Find where the given text appears and provide that cell's center as [x, y] coordinate. 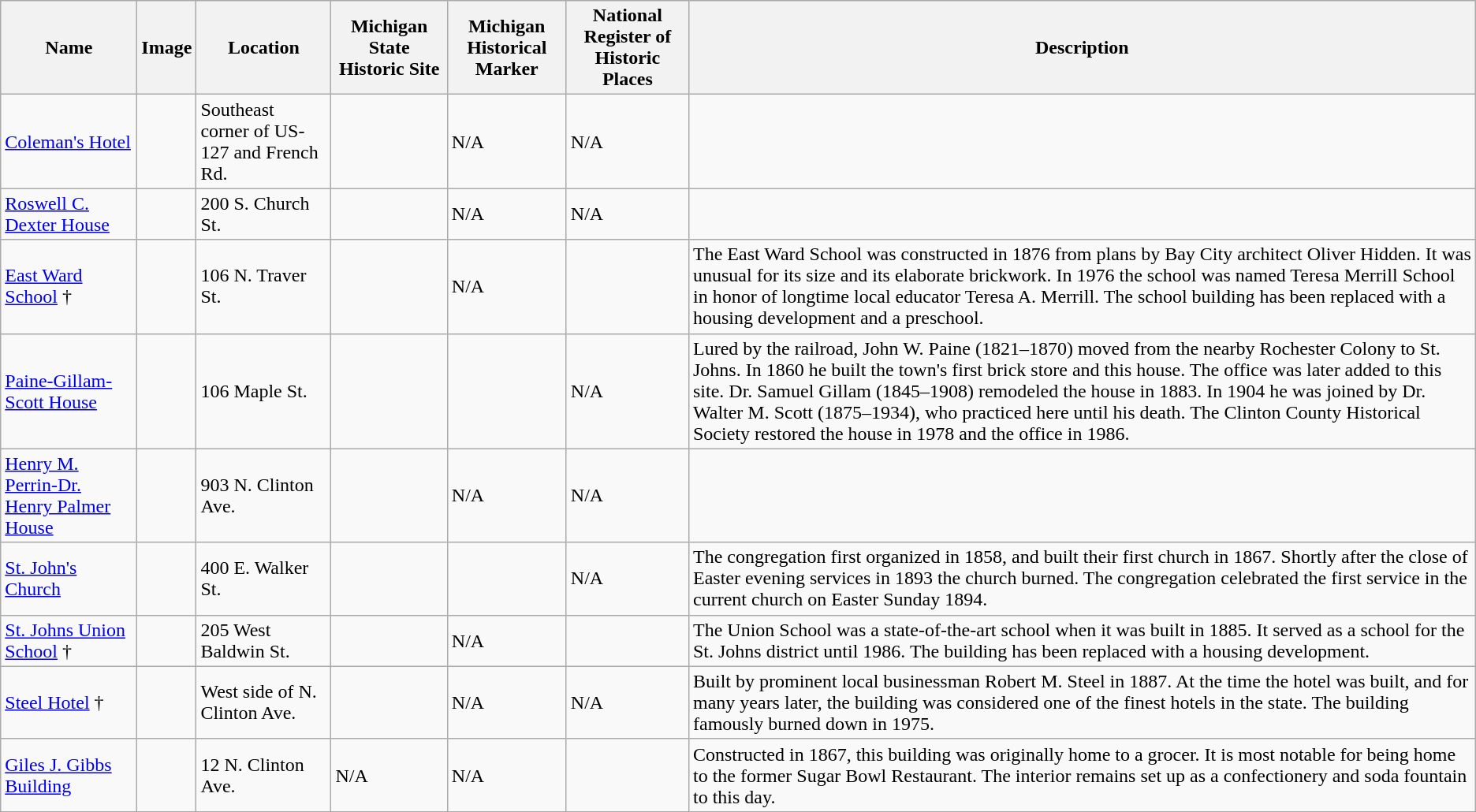
106 N. Traver St. [263, 287]
106 Maple St. [263, 391]
Image [167, 47]
West side of N. Clinton Ave. [263, 702]
St. John's Church [69, 579]
Michigan Historical Marker [506, 47]
Location [263, 47]
Michigan State Historic Site [389, 47]
Roswell C. Dexter House [69, 214]
12 N. Clinton Ave. [263, 775]
903 N. Clinton Ave. [263, 495]
Steel Hotel † [69, 702]
East Ward School † [69, 287]
200 S. Church St. [263, 214]
205 West Baldwin St. [263, 640]
Giles J. Gibbs Building [69, 775]
Name [69, 47]
National Register of Historic Places [628, 47]
400 E. Walker St. [263, 579]
Description [1082, 47]
Paine-Gillam-Scott House [69, 391]
Southeast corner of US-127 and French Rd. [263, 142]
Henry M. Perrin-Dr. Henry Palmer House [69, 495]
St. Johns Union School † [69, 640]
Coleman's Hotel [69, 142]
